Detect which cell encompasses the target text, then output its (x, y) center coordinate. 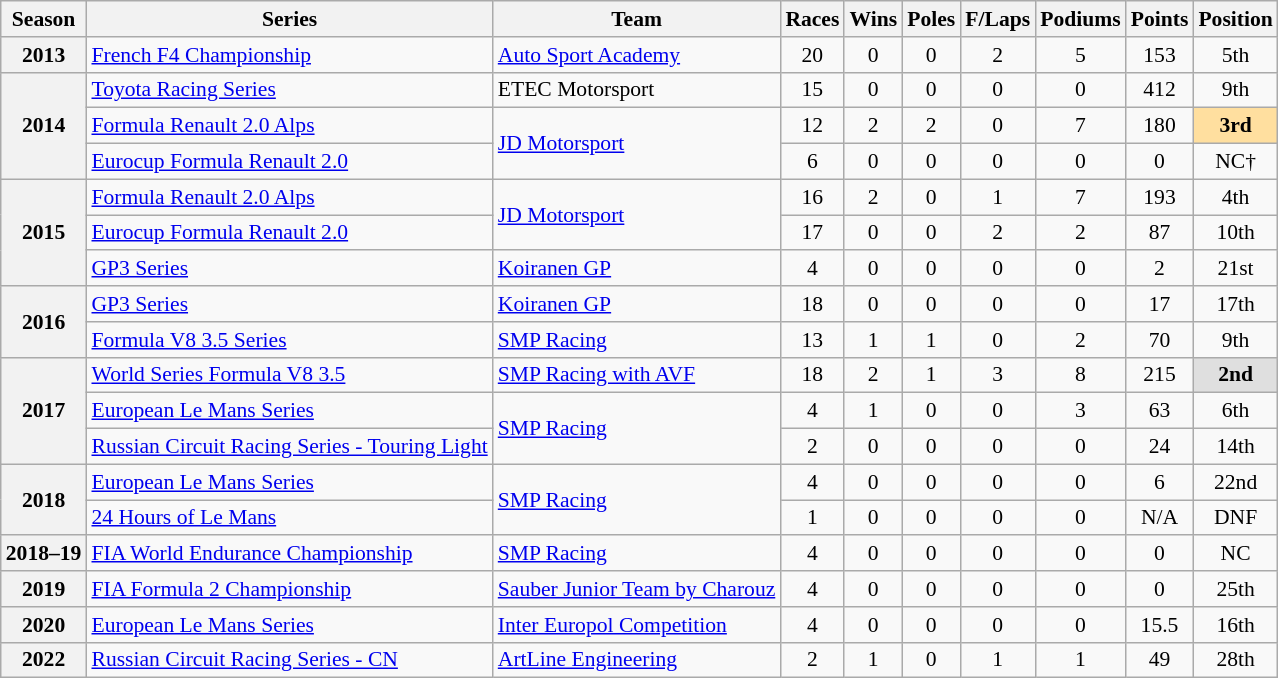
4th (1235, 197)
NC† (1235, 162)
5th (1235, 55)
2016 (44, 322)
Toyota Racing Series (289, 90)
FIA Formula 2 Championship (289, 589)
Races (812, 19)
FIA World Endurance Championship (289, 554)
10th (1235, 233)
NC (1235, 554)
153 (1160, 55)
Position (1235, 19)
180 (1160, 126)
24 (1160, 447)
Russian Circuit Racing Series - Touring Light (289, 447)
16 (812, 197)
25th (1235, 589)
412 (1160, 90)
70 (1160, 340)
Sauber Junior Team by Charouz (637, 589)
6th (1235, 411)
17th (1235, 304)
2018 (44, 500)
2015 (44, 232)
Points (1160, 19)
ArtLine Engineering (637, 660)
Wins (873, 19)
24 Hours of Le Mans (289, 518)
14th (1235, 447)
15.5 (1160, 625)
8 (1080, 375)
Auto Sport Academy (637, 55)
21st (1235, 269)
Series (289, 19)
2020 (44, 625)
49 (1160, 660)
World Series Formula V8 3.5 (289, 375)
20 (812, 55)
Russian Circuit Racing Series - CN (289, 660)
215 (1160, 375)
2nd (1235, 375)
ETEC Motorsport (637, 90)
French F4 Championship (289, 55)
Team (637, 19)
2017 (44, 410)
13 (812, 340)
N/A (1160, 518)
SMP Racing with AVF (637, 375)
Season (44, 19)
15 (812, 90)
DNF (1235, 518)
28th (1235, 660)
F/Laps (998, 19)
63 (1160, 411)
2013 (44, 55)
193 (1160, 197)
Inter Europol Competition (637, 625)
Podiums (1080, 19)
22nd (1235, 482)
2019 (44, 589)
2018–19 (44, 554)
12 (812, 126)
87 (1160, 233)
16th (1235, 625)
2022 (44, 660)
5 (1080, 55)
3rd (1235, 126)
Formula V8 3.5 Series (289, 340)
Poles (931, 19)
2014 (44, 126)
